Provide the (X, Y) coordinate of the cell's center where the given text is located.  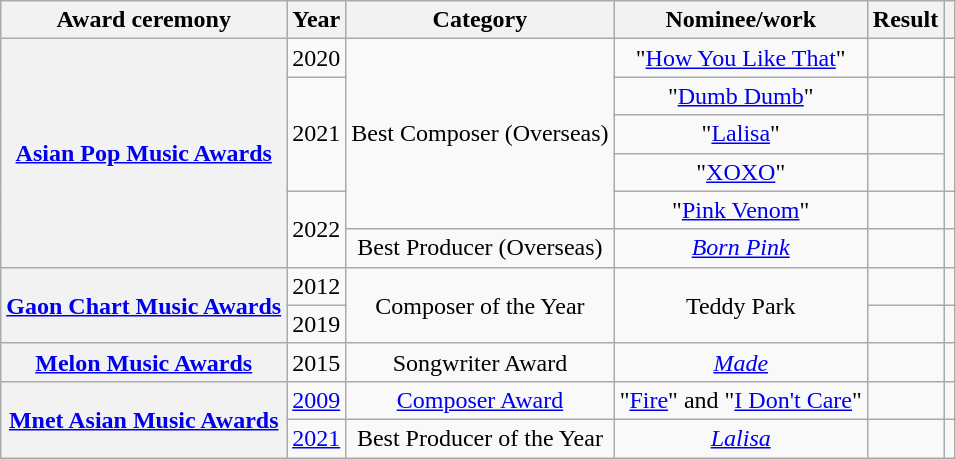
Born Pink (740, 248)
"Fire" and "I Don't Care" (740, 400)
Mnet Asian Music Awards (144, 419)
Result (905, 20)
Award ceremony (144, 20)
Best Producer of the Year (480, 438)
Best Composer (Overseas) (480, 134)
Composer of the Year (480, 305)
2019 (316, 324)
Composer Award (480, 400)
"XOXO" (740, 172)
2012 (316, 286)
Lalisa (740, 438)
2022 (316, 229)
2020 (316, 58)
Melon Music Awards (144, 362)
Category (480, 20)
Asian Pop Music Awards (144, 153)
2009 (316, 400)
"Lalisa" (740, 134)
"How You Like That" (740, 58)
"Pink Venom" (740, 210)
Year (316, 20)
Songwriter Award (480, 362)
Nominee/work (740, 20)
Made (740, 362)
"Dumb Dumb" (740, 96)
Best Producer (Overseas) (480, 248)
2015 (316, 362)
Gaon Chart Music Awards (144, 305)
Teddy Park (740, 305)
